From the cell containing the given text, extract its center point as [X, Y] coordinate. 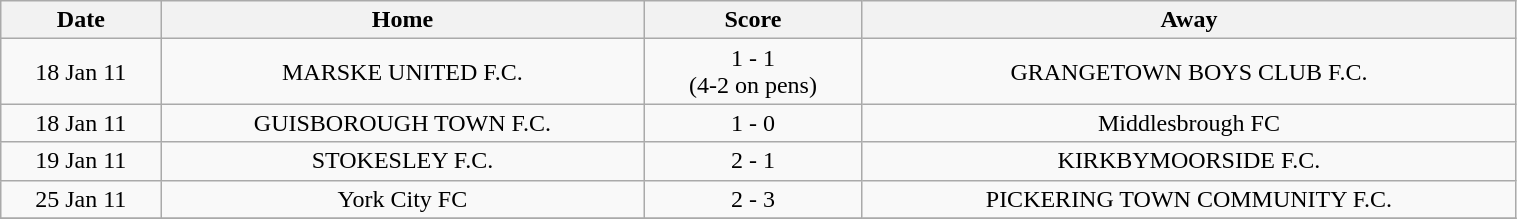
Away [1189, 20]
MARSKE UNITED F.C. [402, 72]
2 - 3 [753, 199]
Home [402, 20]
25 Jan 11 [81, 199]
Date [81, 20]
STOKESLEY F.C. [402, 161]
GRANGETOWN BOYS CLUB F.C. [1189, 72]
Middlesbrough FC [1189, 123]
1 - 0 [753, 123]
KIRKBYMOORSIDE F.C. [1189, 161]
2 - 1 [753, 161]
York City FC [402, 199]
1 - 1(4-2 on pens) [753, 72]
PICKERING TOWN COMMUNITY F.C. [1189, 199]
GUISBOROUGH TOWN F.C. [402, 123]
Score [753, 20]
19 Jan 11 [81, 161]
